Output the (X, Y) coordinate of the center of the cell containing the given text.  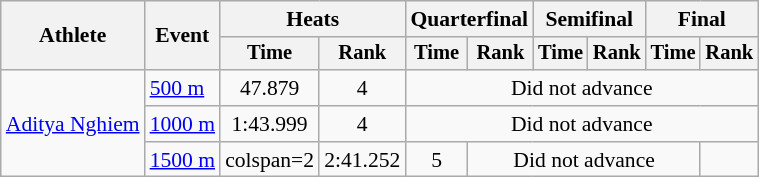
Quarterfinal (469, 19)
Final (702, 19)
Heats (312, 19)
Event (182, 36)
Aditya Nghiem (73, 124)
1:43.999 (270, 124)
47.879 (270, 88)
Semifinal (589, 19)
500 m (182, 88)
Athlete (73, 36)
1000 m (182, 124)
